Pinpoint the cell where the given text exists, returning its [X, Y] midpoint coordinate. 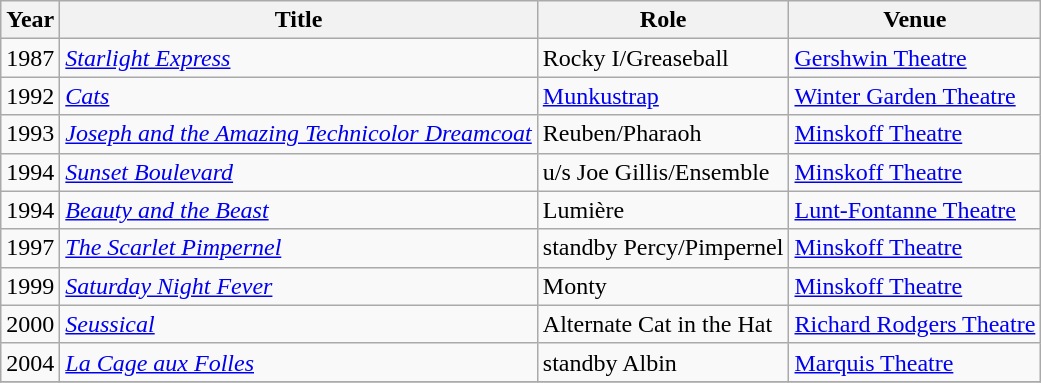
Monty [663, 286]
Venue [915, 20]
1993 [30, 134]
Alternate Cat in the Hat [663, 324]
Seussical [298, 324]
1992 [30, 96]
Role [663, 20]
Beauty and the Beast [298, 210]
u/s Joe Gillis/Ensemble [663, 172]
Munkustrap [663, 96]
Sunset Boulevard [298, 172]
Reuben/Pharaoh [663, 134]
Winter Garden Theatre [915, 96]
Year [30, 20]
Richard Rodgers Theatre [915, 324]
1999 [30, 286]
1997 [30, 248]
1987 [30, 58]
Cats [298, 96]
Lunt-Fontanne Theatre [915, 210]
Lumière [663, 210]
The Scarlet Pimpernel [298, 248]
Joseph and the Amazing Technicolor Dreamcoat [298, 134]
Gershwin Theatre [915, 58]
Marquis Theatre [915, 362]
2000 [30, 324]
2004 [30, 362]
Title [298, 20]
La Cage aux Folles [298, 362]
Rocky I/Greaseball [663, 58]
standby Albin [663, 362]
Starlight Express [298, 58]
standby Percy/Pimpernel [663, 248]
Saturday Night Fever [298, 286]
